Capture the cell that displays the provided text and extract its [x, y] central coordinate. 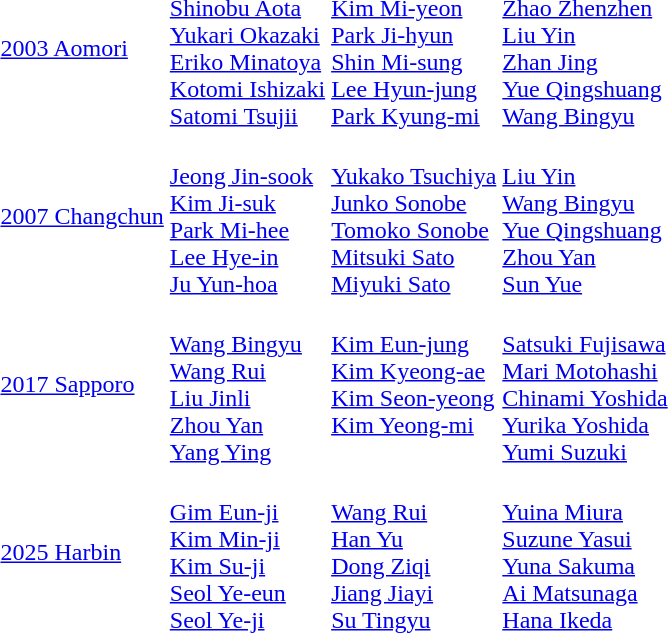
Yukako TsuchiyaJunko SonobeTomoko SonobeMitsuki SatoMiyuki Sato [414, 216]
Kim Eun-jungKim Kyeong-aeKim Seon-yeongKim Yeong-mi [414, 384]
Wang BingyuWang RuiLiu JinliZhou YanYang Ying [247, 384]
Jeong Jin-sookKim Ji-sukPark Mi-heeLee Hye-inJu Yun-hoa [247, 216]
